Output the (x, y) coordinate of the center of the cell containing the given text.  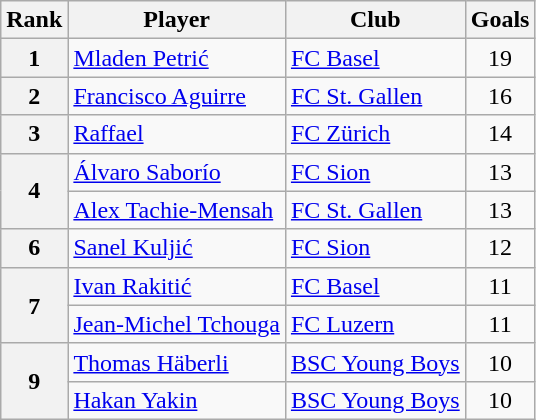
Alex Tachie-Mensah (177, 210)
Álvaro Saborío (177, 172)
FC Luzern (375, 324)
Sanel Kuljić (177, 248)
Francisco Aguirre (177, 96)
Ivan Rakitić (177, 286)
2 (34, 96)
6 (34, 248)
Rank (34, 20)
9 (34, 381)
16 (500, 96)
Thomas Häberli (177, 362)
Club (375, 20)
3 (34, 134)
Jean-Michel Tchouga (177, 324)
Goals (500, 20)
Mladen Petrić (177, 58)
7 (34, 305)
4 (34, 191)
Hakan Yakin (177, 400)
19 (500, 58)
FC Zürich (375, 134)
12 (500, 248)
1 (34, 58)
Raffael (177, 134)
14 (500, 134)
Player (177, 20)
